Locate the cell with the specified text and output its (x, y) center coordinate. 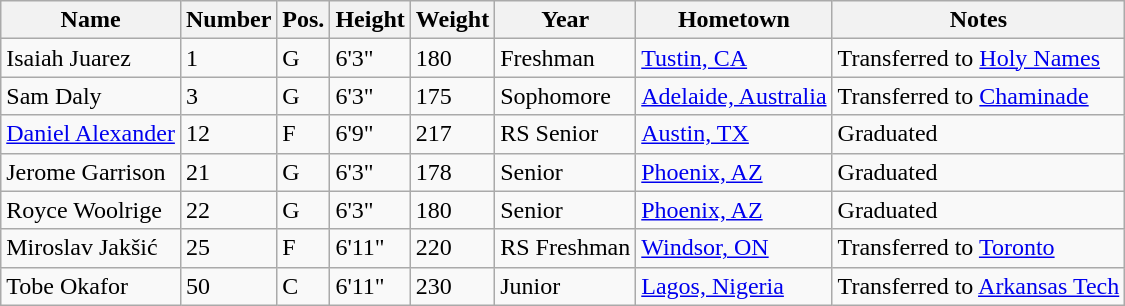
Freshman (566, 58)
178 (452, 172)
Royce Woolrige (91, 210)
220 (452, 248)
Lagos, Nigeria (734, 286)
Transferred to Arkansas Tech (978, 286)
Tustin, CA (734, 58)
Sam Daly (91, 96)
Transferred to Chaminade (978, 96)
50 (228, 286)
Name (91, 20)
Junior (566, 286)
C (304, 286)
RS Freshman (566, 248)
230 (452, 286)
6'9" (370, 134)
Number (228, 20)
Tobe Okafor (91, 286)
Notes (978, 20)
175 (452, 96)
Miroslav Jakšić (91, 248)
RS Senior (566, 134)
Height (370, 20)
Sophomore (566, 96)
Isaiah Juarez (91, 58)
Daniel Alexander (91, 134)
25 (228, 248)
Hometown (734, 20)
Austin, TX (734, 134)
Pos. (304, 20)
Transferred to Holy Names (978, 58)
Windsor, ON (734, 248)
Jerome Garrison (91, 172)
21 (228, 172)
22 (228, 210)
Transferred to Toronto (978, 248)
217 (452, 134)
Weight (452, 20)
3 (228, 96)
Adelaide, Australia (734, 96)
Year (566, 20)
12 (228, 134)
1 (228, 58)
